Pinpoint the cell where the given text exists, returning its [X, Y] midpoint coordinate. 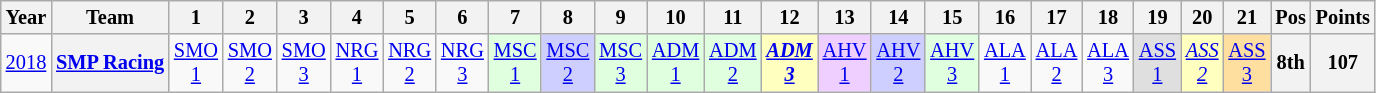
19 [1158, 17]
SMP Racing [110, 63]
MSC3 [620, 63]
NRG3 [462, 63]
1 [196, 17]
SMO3 [304, 63]
NRG2 [410, 63]
NRG1 [358, 63]
5 [410, 17]
2 [250, 17]
11 [732, 17]
6 [462, 17]
ALA2 [1057, 63]
8 [568, 17]
SMO1 [196, 63]
ASS3 [1246, 63]
20 [1202, 17]
AHV3 [952, 63]
Team [110, 17]
21 [1246, 17]
12 [789, 17]
3 [304, 17]
4 [358, 17]
ADM3 [789, 63]
7 [516, 17]
14 [898, 17]
9 [620, 17]
MSC2 [568, 63]
MSC1 [516, 63]
2018 [26, 63]
17 [1057, 17]
SMO2 [250, 63]
18 [1108, 17]
107 [1343, 63]
16 [1005, 17]
ALA3 [1108, 63]
AHV2 [898, 63]
Pos [1290, 17]
15 [952, 17]
ASS1 [1158, 63]
8th [1290, 63]
ASS2 [1202, 63]
10 [676, 17]
Points [1343, 17]
ADM2 [732, 63]
13 [845, 17]
Year [26, 17]
AHV1 [845, 63]
ADM1 [676, 63]
ALA1 [1005, 63]
